Provide the (X, Y) coordinate of the cell's center where the given text is located.  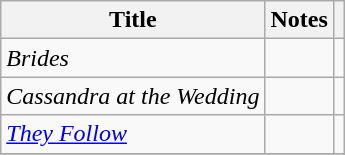
Cassandra at the Wedding (133, 96)
They Follow (133, 134)
Title (133, 20)
Brides (133, 58)
Notes (299, 20)
